Determine the [X, Y] coordinate at the center of the cell enclosing the given text.  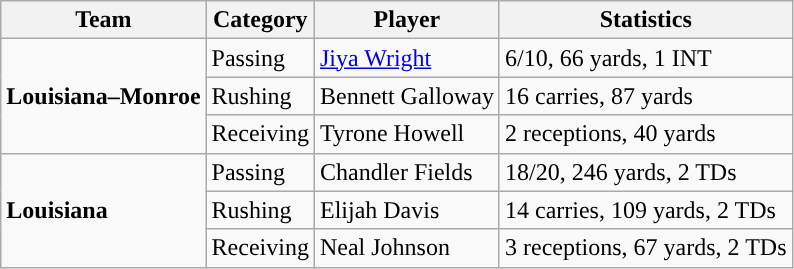
Chandler Fields [406, 172]
3 receptions, 67 yards, 2 TDs [646, 248]
6/10, 66 yards, 1 INT [646, 58]
Louisiana [104, 210]
Team [104, 20]
Jiya Wright [406, 58]
Bennett Galloway [406, 96]
Neal Johnson [406, 248]
Statistics [646, 20]
14 carries, 109 yards, 2 TDs [646, 210]
2 receptions, 40 yards [646, 134]
Category [260, 20]
16 carries, 87 yards [646, 96]
Tyrone Howell [406, 134]
18/20, 246 yards, 2 TDs [646, 172]
Player [406, 20]
Elijah Davis [406, 210]
Louisiana–Monroe [104, 96]
